From the cell containing the given text, extract its center point as [x, y] coordinate. 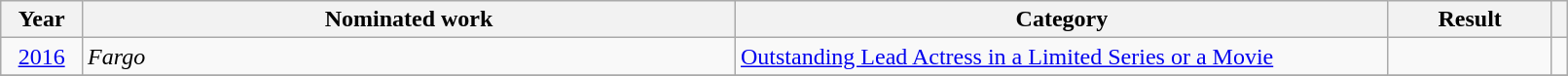
Outstanding Lead Actress in a Limited Series or a Movie [1061, 57]
2016 [42, 57]
Year [42, 19]
Nominated work [409, 19]
Result [1470, 19]
Category [1061, 19]
Fargo [409, 57]
